Pinpoint the cell where the given text exists, returning its [X, Y] midpoint coordinate. 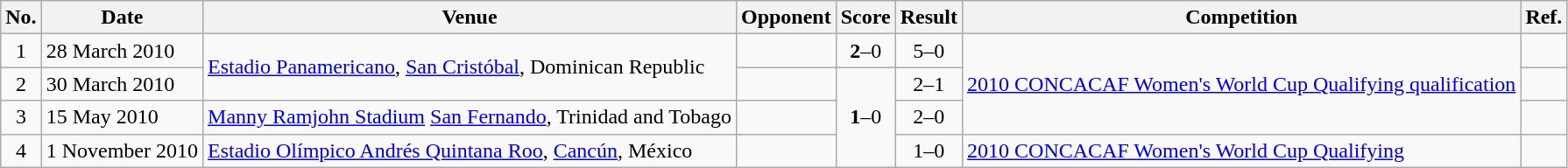
No. [21, 17]
Date [122, 17]
Competition [1242, 17]
2010 CONCACAF Women's World Cup Qualifying [1242, 150]
2010 CONCACAF Women's World Cup Qualifying qualification [1242, 84]
Estadio Olímpico Andrés Quintana Roo, Cancún, México [470, 150]
Ref. [1543, 17]
Estadio Panamericano, San Cristóbal, Dominican Republic [470, 67]
1 [21, 51]
4 [21, 150]
28 March 2010 [122, 51]
Score [865, 17]
5–0 [929, 51]
15 May 2010 [122, 117]
Opponent [786, 17]
Result [929, 17]
Venue [470, 17]
2 [21, 84]
Manny Ramjohn Stadium San Fernando, Trinidad and Tobago [470, 117]
30 March 2010 [122, 84]
1 November 2010 [122, 150]
2–1 [929, 84]
3 [21, 117]
